From the cell containing the given text, extract its center point as (x, y) coordinate. 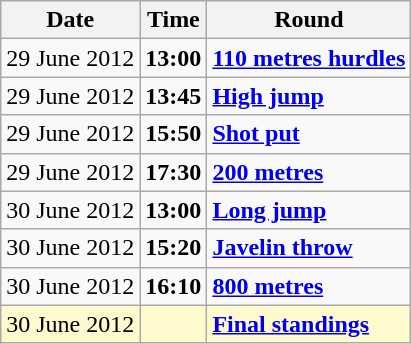
15:50 (174, 134)
Long jump (309, 210)
800 metres (309, 286)
17:30 (174, 172)
Date (70, 20)
Javelin throw (309, 248)
110 metres hurdles (309, 58)
200 metres (309, 172)
Final standings (309, 324)
16:10 (174, 286)
Time (174, 20)
Shot put (309, 134)
High jump (309, 96)
Round (309, 20)
13:45 (174, 96)
15:20 (174, 248)
